Return the (X, Y) coordinate for the center point of the cell that contains the specified text.  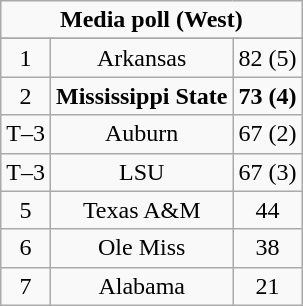
7 (26, 286)
2 (26, 96)
Ole Miss (141, 248)
44 (268, 210)
73 (4) (268, 96)
6 (26, 248)
67 (2) (268, 134)
21 (268, 286)
5 (26, 210)
Auburn (141, 134)
67 (3) (268, 172)
Mississippi State (141, 96)
82 (5) (268, 58)
Media poll (West) (152, 20)
LSU (141, 172)
Alabama (141, 286)
Arkansas (141, 58)
Texas A&M (141, 210)
1 (26, 58)
38 (268, 248)
